Return [X, Y] of the center of cell containing provided text 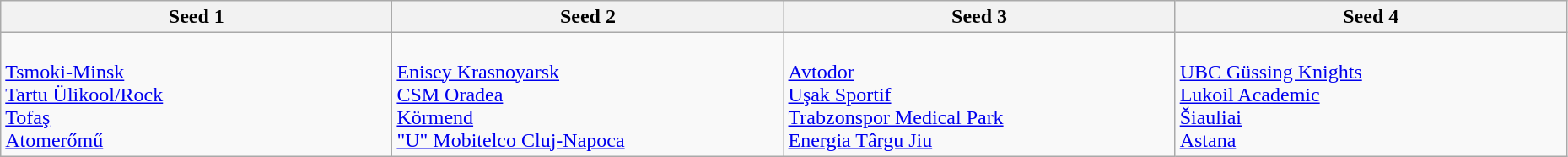
Enisey Krasnoyarsk CSM Oradea Körmend "U" Mobitelco Cluj-Napoca [588, 95]
Seed 2 [588, 17]
Tsmoki-Minsk Tartu Ülikool/Rock Tofaş Atomerőmű [197, 95]
Seed 3 [979, 17]
Seed 4 [1371, 17]
Avtodor Uşak Sportif Trabzonspor Medical Park Energia Târgu Jiu [979, 95]
UBC Güssing Knights Lukoil Academic Šiauliai Astana [1371, 95]
Seed 1 [197, 17]
